Pinpoint the cell where the given text exists, returning its [X, Y] midpoint coordinate. 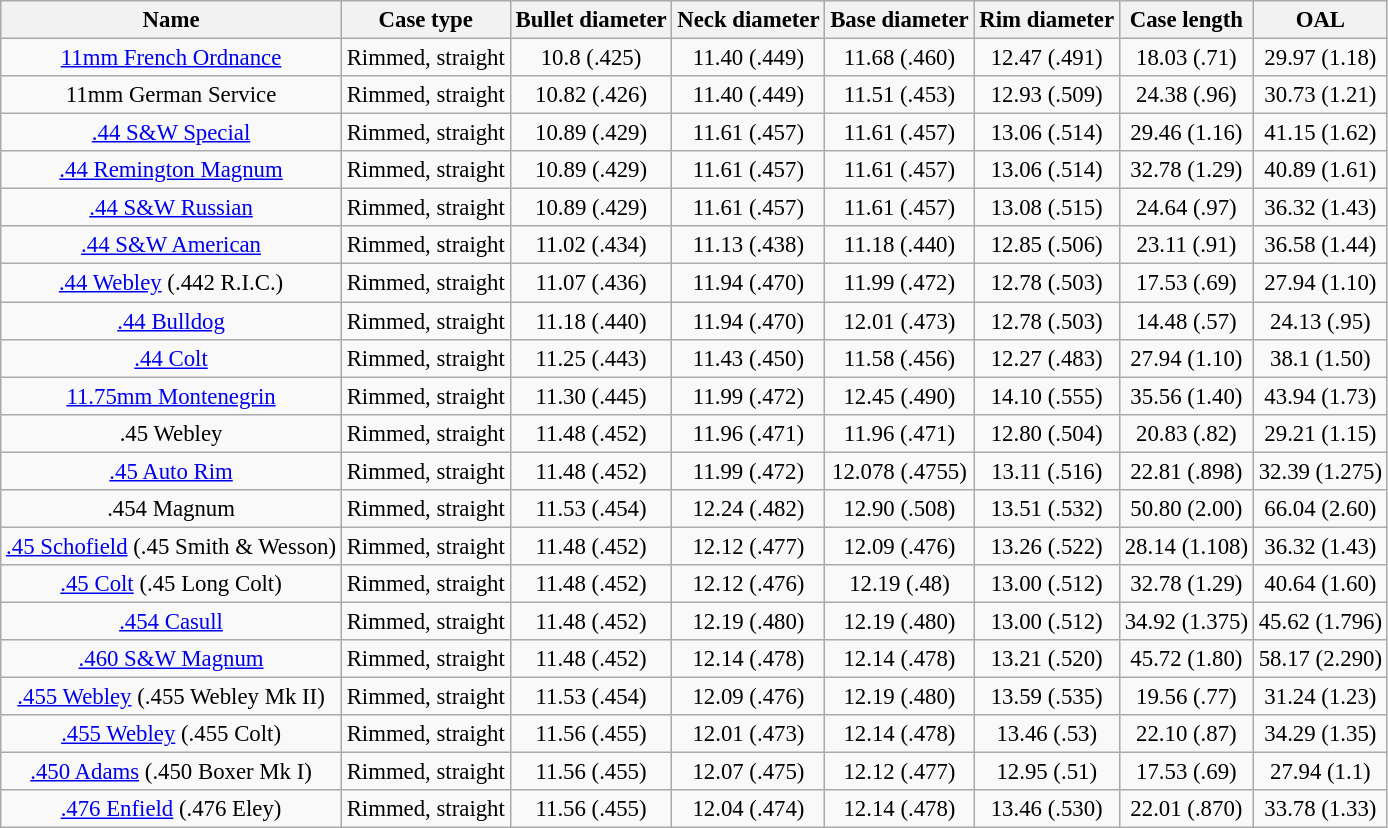
12.04 (.474) [748, 809]
12.078 (.4755) [900, 471]
11.02 (.434) [591, 245]
Rim diameter [1046, 20]
OAL [1320, 20]
Case length [1186, 20]
11.13 (.438) [748, 245]
10.8 (.425) [591, 58]
.44 S&W American [172, 245]
.450 Adams (.450 Boxer Mk I) [172, 772]
12.12 (.476) [748, 584]
12.45 (.490) [900, 396]
43.94 (1.73) [1320, 396]
28.14 (1.108) [1186, 546]
11mm French Ordnance [172, 58]
11.07 (.436) [591, 283]
12.24 (.482) [748, 509]
24.13 (.95) [1320, 321]
12.95 (.51) [1046, 772]
11.68 (.460) [900, 58]
22.01 (.870) [1186, 809]
.44 Webley (.442 R.I.C.) [172, 283]
Neck diameter [748, 20]
32.39 (1.275) [1320, 471]
11mm German Service [172, 95]
11.58 (.456) [900, 358]
13.11 (.516) [1046, 471]
34.29 (1.35) [1320, 734]
.45 Webley [172, 433]
50.80 (2.00) [1186, 509]
35.56 (1.40) [1186, 396]
40.64 (1.60) [1320, 584]
29.97 (1.18) [1320, 58]
24.38 (.96) [1186, 95]
22.10 (.87) [1186, 734]
66.04 (2.60) [1320, 509]
38.1 (1.50) [1320, 358]
12.19 (.48) [900, 584]
.45 Schofield (.45 Smith & Wesson) [172, 546]
Name [172, 20]
11.25 (.443) [591, 358]
.455 Webley (.455 Webley Mk II) [172, 697]
18.03 (.71) [1186, 58]
36.58 (1.44) [1320, 245]
12.93 (.509) [1046, 95]
10.82 (.426) [591, 95]
.476 Enfield (.476 Eley) [172, 809]
22.81 (.898) [1186, 471]
.454 Casull [172, 621]
12.47 (.491) [1046, 58]
Bullet diameter [591, 20]
13.21 (.520) [1046, 659]
13.46 (.53) [1046, 734]
.45 Colt (.45 Long Colt) [172, 584]
30.73 (1.21) [1320, 95]
.44 Remington Magnum [172, 170]
58.17 (2.290) [1320, 659]
11.43 (.450) [748, 358]
.44 S&W Russian [172, 208]
.45 Auto Rim [172, 471]
29.21 (1.15) [1320, 433]
.44 Colt [172, 358]
45.62 (1.796) [1320, 621]
12.85 (.506) [1046, 245]
12.07 (.475) [748, 772]
.460 S&W Magnum [172, 659]
11.75mm Montenegrin [172, 396]
.454 Magnum [172, 509]
13.59 (.535) [1046, 697]
.44 Bulldog [172, 321]
13.26 (.522) [1046, 546]
27.94 (1.1) [1320, 772]
12.90 (.508) [900, 509]
14.48 (.57) [1186, 321]
Case type [426, 20]
14.10 (.555) [1046, 396]
41.15 (1.62) [1320, 133]
11.51 (.453) [900, 95]
13.46 (.530) [1046, 809]
45.72 (1.80) [1186, 659]
12.27 (.483) [1046, 358]
20.83 (.82) [1186, 433]
34.92 (1.375) [1186, 621]
12.80 (.504) [1046, 433]
.455 Webley (.455 Colt) [172, 734]
Base diameter [900, 20]
23.11 (.91) [1186, 245]
33.78 (1.33) [1320, 809]
24.64 (.97) [1186, 208]
40.89 (1.61) [1320, 170]
19.56 (.77) [1186, 697]
11.30 (.445) [591, 396]
13.51 (.532) [1046, 509]
29.46 (1.16) [1186, 133]
31.24 (1.23) [1320, 697]
.44 S&W Special [172, 133]
13.08 (.515) [1046, 208]
